Detect which cell encompasses the target text, then output its (x, y) center coordinate. 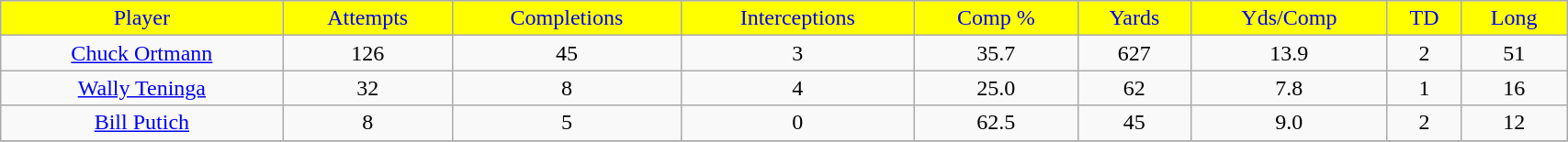
Long (1514, 18)
Completions (566, 18)
627 (1134, 53)
62 (1134, 88)
5 (566, 123)
25.0 (996, 88)
Comp % (996, 18)
51 (1514, 53)
Player (141, 18)
126 (367, 53)
4 (797, 88)
13.9 (1289, 53)
Chuck Ortmann (141, 53)
32 (367, 88)
TD (1424, 18)
1 (1424, 88)
9.0 (1289, 123)
7.8 (1289, 88)
Wally Teninga (141, 88)
Bill Putich (141, 123)
12 (1514, 123)
3 (797, 53)
Attempts (367, 18)
Yards (1134, 18)
35.7 (996, 53)
Yds/Comp (1289, 18)
0 (797, 123)
Interceptions (797, 18)
16 (1514, 88)
62.5 (996, 123)
